Search for the cell housing the specified text and yield its [x, y] center coordinate. 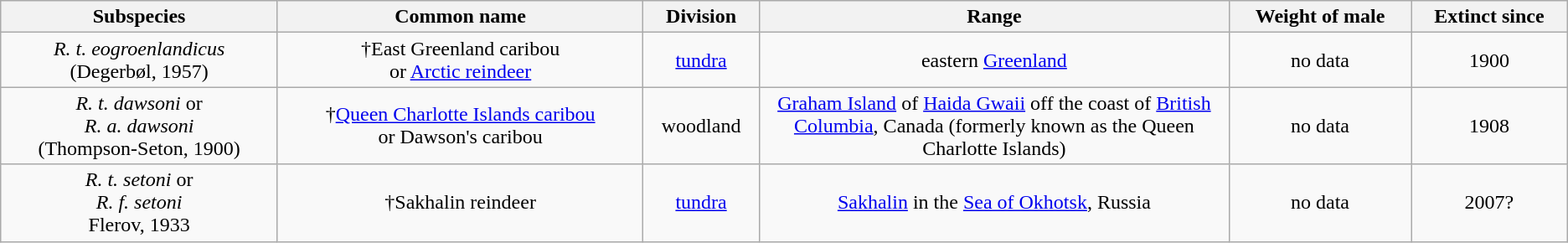
Sakhalin in the Sea of Okhotsk, Russia [993, 203]
Range [993, 17]
R. t. setoni orR. f. setoniFlerov, 1933 [139, 203]
Graham Island of Haida Gwaii off the coast of British Columbia, Canada (formerly known as the Queen Charlotte Islands) [993, 126]
Weight of male [1320, 17]
†East Greenland caribouor Arctic reindeer [460, 60]
eastern Greenland [993, 60]
Extinct since [1489, 17]
†Sakhalin reindeer [460, 203]
1908 [1489, 126]
1900 [1489, 60]
2007? [1489, 203]
R. t. eogroenlandicus(Degerbøl, 1957) [139, 60]
woodland [702, 126]
Division [702, 17]
Common name [460, 17]
Subspecies [139, 17]
†Queen Charlotte Islands caribouor Dawson's caribou [460, 126]
R. t. dawsoni orR. a. dawsoni(Thompson-Seton, 1900) [139, 126]
